Return the [x, y] coordinate for the center point of the cell that contains the specified text.  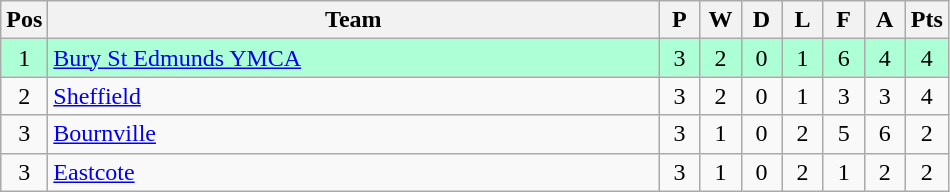
F [844, 20]
D [762, 20]
Bury St Edmunds YMCA [354, 58]
Eastcote [354, 172]
W [720, 20]
Bournville [354, 134]
Sheffield [354, 96]
Pts [926, 20]
A [884, 20]
Team [354, 20]
L [802, 20]
P [680, 20]
5 [844, 134]
Pos [24, 20]
